Detect which cell encompasses the target text, then output its (x, y) center coordinate. 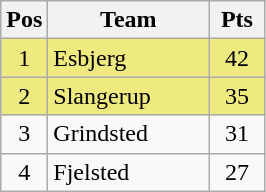
3 (24, 134)
Team (128, 20)
35 (237, 96)
Slangerup (128, 96)
4 (24, 172)
Fjelsted (128, 172)
42 (237, 58)
Pos (24, 20)
Grindsted (128, 134)
31 (237, 134)
Esbjerg (128, 58)
1 (24, 58)
2 (24, 96)
Pts (237, 20)
27 (237, 172)
